Identify which cell holds the provided text, then report its [X, Y] central coordinate. 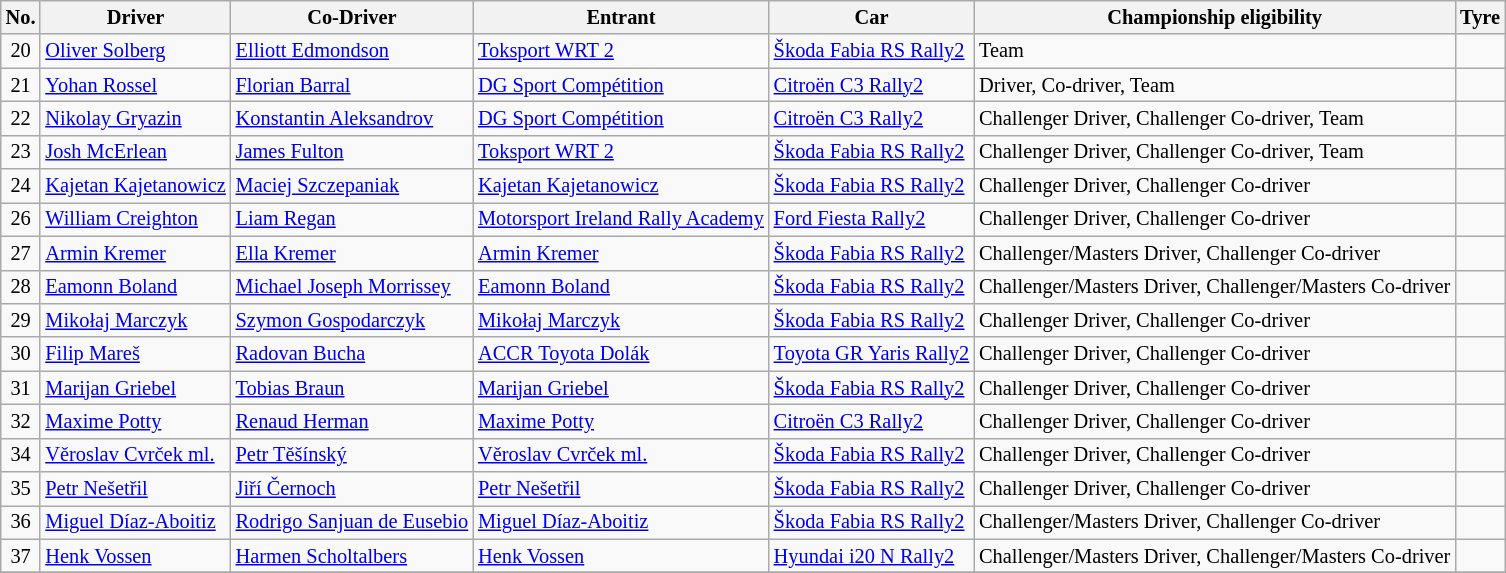
28 [21, 287]
Michael Joseph Morrissey [352, 287]
Ella Kremer [352, 253]
26 [21, 219]
Toyota GR Yaris Rally2 [872, 354]
James Fulton [352, 152]
36 [21, 522]
34 [21, 455]
Ford Fiesta Rally2 [872, 219]
Radovan Bucha [352, 354]
ACCR Toyota Dolák [621, 354]
Motorsport Ireland Rally Academy [621, 219]
32 [21, 421]
Rodrigo Sanjuan de Eusebio [352, 522]
30 [21, 354]
Renaud Herman [352, 421]
Liam Regan [352, 219]
Nikolay Gryazin [135, 118]
Co-Driver [352, 17]
Konstantin Aleksandrov [352, 118]
23 [21, 152]
Jiří Černoch [352, 489]
Szymon Gospodarczyk [352, 320]
Yohan Rossel [135, 85]
20 [21, 51]
Harmen Scholtalbers [352, 556]
24 [21, 186]
Elliott Edmondson [352, 51]
22 [21, 118]
Maciej Szczepaniak [352, 186]
Tyre [1480, 17]
Driver, Co-driver, Team [1214, 85]
Hyundai i20 N Rally2 [872, 556]
Driver [135, 17]
Florian Barral [352, 85]
Josh McErlean [135, 152]
Car [872, 17]
Petr Těšínský [352, 455]
21 [21, 85]
31 [21, 388]
Filip Mareš [135, 354]
35 [21, 489]
Entrant [621, 17]
William Creighton [135, 219]
27 [21, 253]
37 [21, 556]
Team [1214, 51]
Oliver Solberg [135, 51]
Tobias Braun [352, 388]
29 [21, 320]
Championship eligibility [1214, 17]
No. [21, 17]
